Detect which cell encompasses the target text, then output its (X, Y) center coordinate. 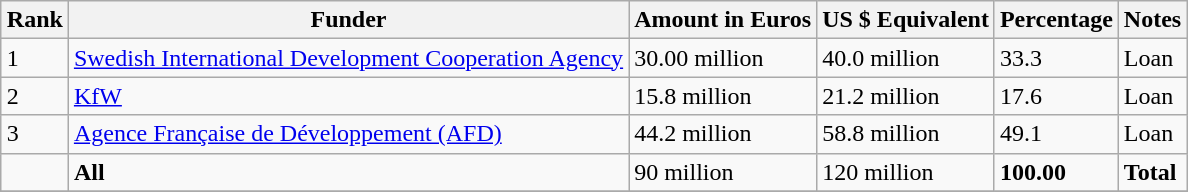
44.2 million (723, 134)
Percentage (1056, 20)
49.1 (1056, 134)
US $ Equivalent (906, 20)
KfW (348, 96)
90 million (723, 172)
30.00 million (723, 58)
Rank (34, 20)
21.2 million (906, 96)
3 (34, 134)
58.8 million (906, 134)
Swedish International Development Cooperation Agency (348, 58)
Notes (1152, 20)
120 million (906, 172)
40.0 million (906, 58)
Amount in Euros (723, 20)
33.3 (1056, 58)
1 (34, 58)
2 (34, 96)
Funder (348, 20)
100.00 (1056, 172)
15.8 million (723, 96)
Agence Française de Développement (AFD) (348, 134)
All (348, 172)
Total (1152, 172)
17.6 (1056, 96)
